Output the [X, Y] coordinate of the center of the cell containing the given text.  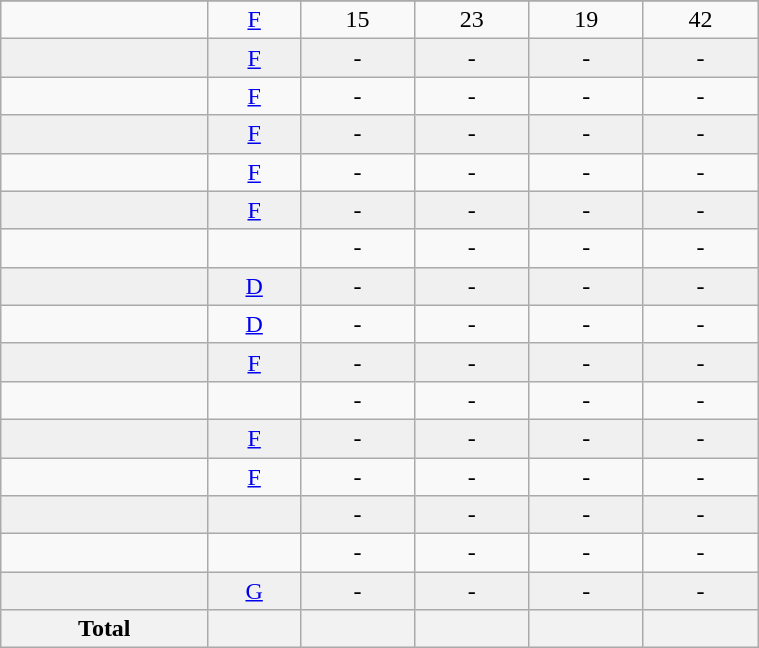
G [254, 591]
15 [357, 20]
42 [700, 20]
Total [104, 629]
23 [472, 20]
19 [586, 20]
